Pinpoint the cell where the given text exists, returning its [x, y] midpoint coordinate. 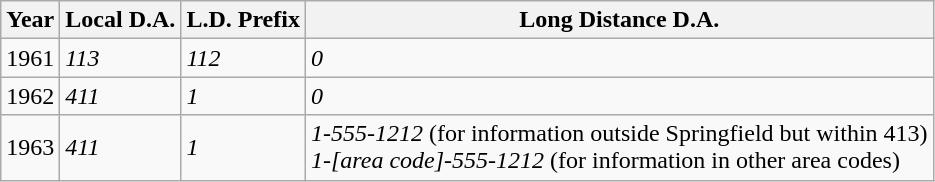
113 [120, 58]
Local D.A. [120, 20]
Long Distance D.A. [619, 20]
1-555-1212 (for information outside Springfield but within 413)1-[area code]-555-1212 (for information in other area codes) [619, 148]
L.D. Prefix [244, 20]
1962 [30, 96]
Year [30, 20]
1963 [30, 148]
112 [244, 58]
1961 [30, 58]
